Provide the (X, Y) coordinate of the cell's center where the given text is located.  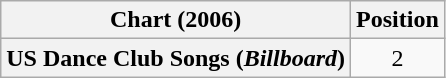
US Dance Club Songs (Billboard) (176, 58)
Position (398, 20)
2 (398, 58)
Chart (2006) (176, 20)
